From the cell containing the given text, extract its center point as [x, y] coordinate. 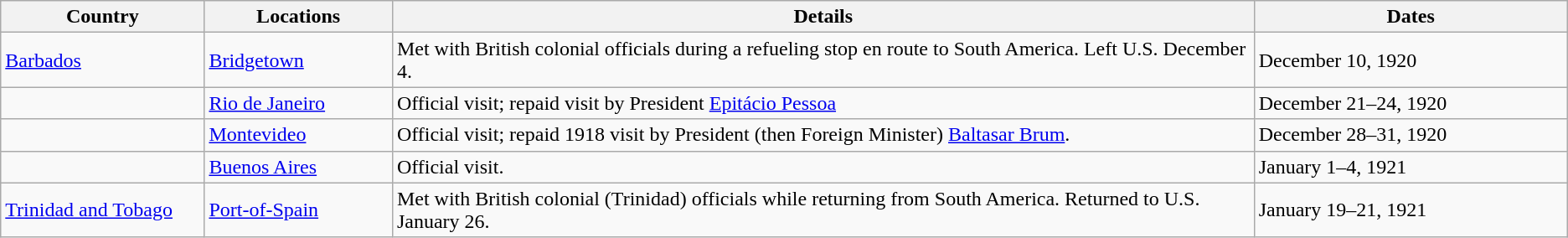
December 21–24, 1920 [1411, 103]
Buenos Aires [298, 167]
January 1–4, 1921 [1411, 167]
Official visit; repaid 1918 visit by President (then Foreign Minister) Baltasar Brum. [823, 135]
Rio de Janeiro [298, 103]
December 10, 1920 [1411, 60]
January 19–21, 1921 [1411, 210]
Bridgetown [298, 60]
Met with British colonial (Trinidad) officials while returning from South America. Returned to U.S. January 26. [823, 210]
December 28–31, 1920 [1411, 135]
Trinidad and Tobago [102, 210]
Dates [1411, 17]
Official visit. [823, 167]
Barbados [102, 60]
Met with British colonial officials during a refueling stop en route to South America. Left U.S. December 4. [823, 60]
Country [102, 17]
Port-of-Spain [298, 210]
Official visit; repaid visit by President Epitácio Pessoa [823, 103]
Montevideo [298, 135]
Locations [298, 17]
Details [823, 17]
